From the cell containing the given text, extract its center point as (X, Y) coordinate. 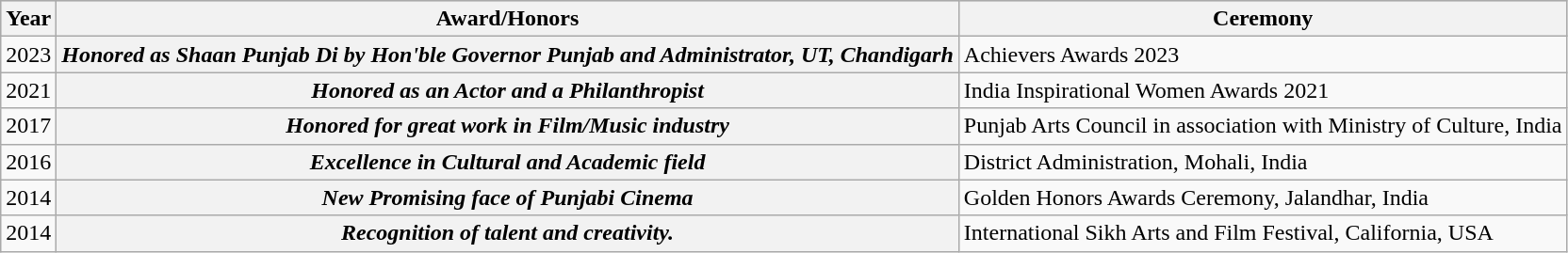
Honored for great work in Film/Music industry (508, 126)
India Inspirational Women Awards 2021 (1263, 90)
International Sikh Arts and Film Festival, California, USA (1263, 233)
Punjab Arts Council in association with Ministry of Culture, India (1263, 126)
Honored as Shaan Punjab Di by Hon'ble Governor Punjab and Administrator, UT, Chandigarh (508, 55)
2023 (28, 55)
Year (28, 19)
Award/Honors (508, 19)
Honored as an Actor and a Philanthropist (508, 90)
Recognition of talent and creativity. (508, 233)
District Administration, Mohali, India (1263, 162)
Achievers Awards 2023 (1263, 55)
2021 (28, 90)
Excellence in Cultural and Academic field (508, 162)
2016 (28, 162)
New Promising face of Punjabi Cinema (508, 198)
2017 (28, 126)
Ceremony (1263, 19)
Golden Honors Awards Ceremony, Jalandhar, India (1263, 198)
